Extract the [X, Y] coordinate from the center of the cell holding the provided text.  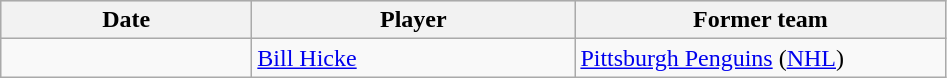
Former team [760, 20]
Date [126, 20]
Bill Hicke [414, 58]
Player [414, 20]
Pittsburgh Penguins (NHL) [760, 58]
